Return the [X, Y] coordinate for the center point of the cell that contains the specified text.  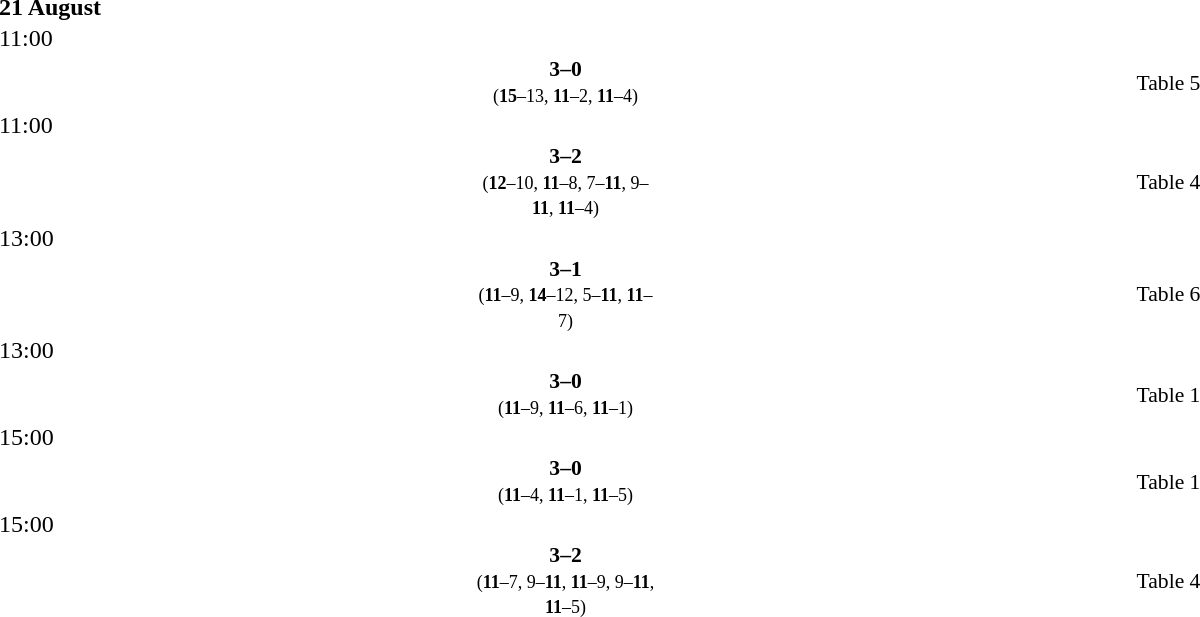
3–2 (12–10, 11–8, 7–11, 9–11, 11–4) [566, 182]
3–1 (11–9, 14–12, 5–11, 11–7) [566, 294]
3–0 (11–9, 11–6, 11–1) [566, 394]
3–0 (11–4, 11–1, 11–5) [566, 481]
3–0 (15–13, 11–2, 11–4) [566, 82]
